Search for the cell housing the specified text and yield its [x, y] center coordinate. 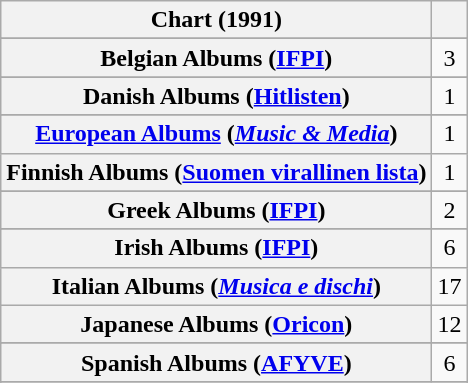
Danish Albums (Hitlisten) [216, 96]
3 [450, 58]
Greek Albums (IFPI) [216, 210]
European Albums (Music & Media) [216, 134]
Italian Albums (Musica e dischi) [216, 286]
Finnish Albums (Suomen virallinen lista) [216, 172]
Spanish Albums (AFYVE) [216, 362]
12 [450, 324]
17 [450, 286]
2 [450, 210]
Irish Albums (IFPI) [216, 248]
Chart (1991) [216, 20]
Belgian Albums (IFPI) [216, 58]
Japanese Albums (Oricon) [216, 324]
